Locate the cell with the specified text and output its [x, y] center coordinate. 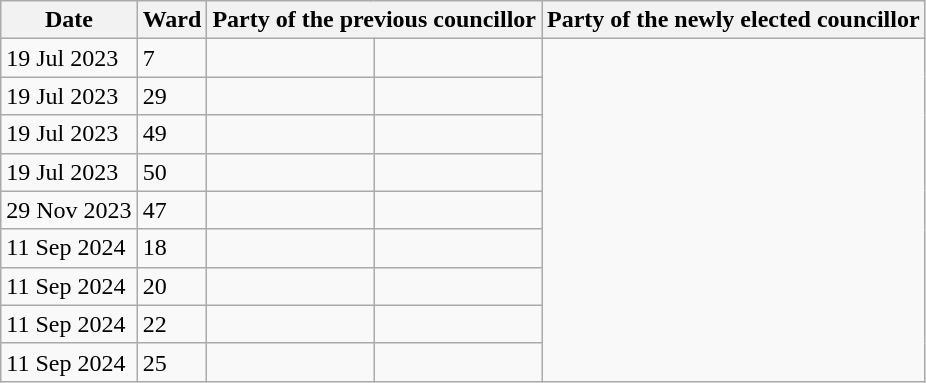
50 [172, 172]
49 [172, 134]
47 [172, 210]
29 [172, 96]
25 [172, 362]
Party of the previous councillor [374, 20]
20 [172, 286]
22 [172, 324]
Date [69, 20]
7 [172, 58]
18 [172, 248]
29 Nov 2023 [69, 210]
Party of the newly elected councillor [734, 20]
Ward [172, 20]
